Search for the cell housing the specified text and yield its (X, Y) center coordinate. 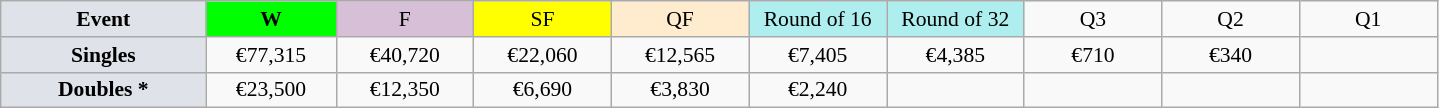
Q1 (1368, 19)
€4,385 (955, 55)
QF (680, 19)
€2,240 (818, 90)
€3,830 (680, 90)
W (271, 19)
SF (543, 19)
€22,060 (543, 55)
Singles (104, 55)
Doubles * (104, 90)
Round of 32 (955, 19)
€12,350 (405, 90)
Q3 (1093, 19)
€40,720 (405, 55)
Round of 16 (818, 19)
€340 (1231, 55)
€710 (1093, 55)
€12,565 (680, 55)
€7,405 (818, 55)
€6,690 (543, 90)
Event (104, 19)
€23,500 (271, 90)
F (405, 19)
€77,315 (271, 55)
Q2 (1231, 19)
